Extract the (X, Y) coordinate from the center of the cell holding the provided text.  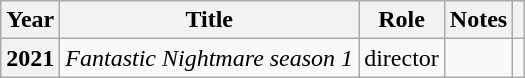
Title (210, 20)
director (402, 58)
Year (30, 20)
Fantastic Nightmare season 1 (210, 58)
Role (402, 20)
2021 (30, 58)
Notes (478, 20)
